From the cell containing the given text, extract its center point as [X, Y] coordinate. 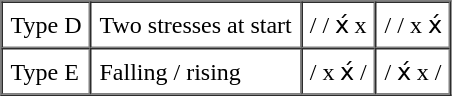
/ x x́ / [338, 71]
Falling / rising [195, 71]
/ x́ x / [414, 71]
/ / x x́ [414, 25]
Type E [46, 71]
/ / x́ x [338, 25]
Two stresses at start [195, 25]
Type D [46, 25]
